Find where the given text appears and provide that cell's center as (X, Y) coordinate. 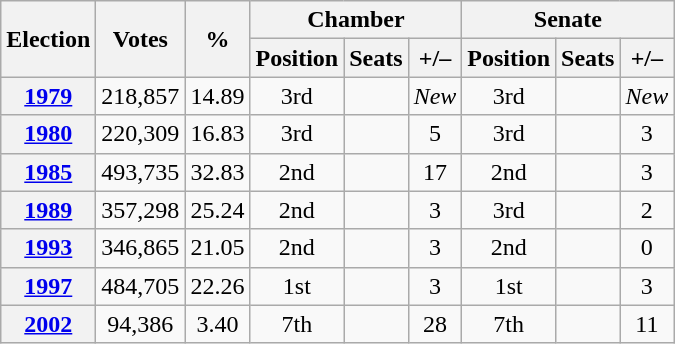
493,735 (140, 172)
28 (435, 324)
Senate (568, 20)
218,857 (140, 96)
32.83 (218, 172)
% (218, 39)
2002 (48, 324)
1979 (48, 96)
3.40 (218, 324)
Election (48, 39)
22.26 (218, 286)
Chamber (356, 20)
1997 (48, 286)
220,309 (140, 134)
2 (647, 210)
1985 (48, 172)
94,386 (140, 324)
11 (647, 324)
346,865 (140, 248)
1989 (48, 210)
16.83 (218, 134)
21.05 (218, 248)
357,298 (140, 210)
0 (647, 248)
1993 (48, 248)
Votes (140, 39)
14.89 (218, 96)
484,705 (140, 286)
5 (435, 134)
1980 (48, 134)
25.24 (218, 210)
17 (435, 172)
